Pinpoint the cell where the given text exists, returning its (X, Y) midpoint coordinate. 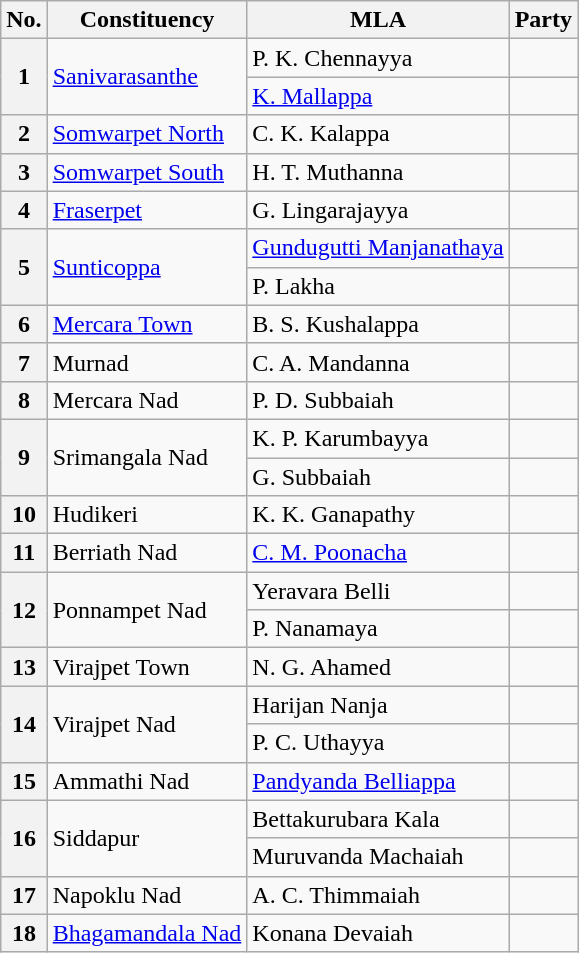
3 (24, 172)
Muruvanda Machaiah (378, 857)
8 (24, 400)
16 (24, 838)
Constituency (147, 20)
Somwarpet South (147, 172)
9 (24, 457)
MLA (378, 20)
Virajpet Town (147, 667)
2 (24, 134)
C. A. Mandanna (378, 362)
12 (24, 610)
C. M. Poonacha (378, 553)
Siddapur (147, 838)
B. S. Kushalappa (378, 324)
N. G. Ahamed (378, 667)
7 (24, 362)
Mercara Nad (147, 400)
K. K. Ganapathy (378, 515)
G. Subbaiah (378, 477)
Konana Devaiah (378, 933)
Napoklu Nad (147, 895)
Pandyanda Belliappa (378, 781)
Mercara Town (147, 324)
G. Lingarajayya (378, 210)
Bettakurubara Kala (378, 819)
Fraserpet (147, 210)
Bhagamandala Nad (147, 933)
10 (24, 515)
Yeravara Belli (378, 591)
Virajpet Nad (147, 724)
Murnad (147, 362)
Srimangala Nad (147, 457)
P. C. Uthayya (378, 743)
A. C. Thimmaiah (378, 895)
P. Nanamaya (378, 629)
P. D. Subbaiah (378, 400)
5 (24, 267)
Hudikeri (147, 515)
1 (24, 77)
14 (24, 724)
H. T. Muthanna (378, 172)
Sanivarasanthe (147, 77)
4 (24, 210)
C. K. Kalappa (378, 134)
Sunticoppa (147, 267)
Ammathi Nad (147, 781)
Party (543, 20)
15 (24, 781)
Harijan Nanja (378, 705)
6 (24, 324)
K. P. Karumbayya (378, 438)
Somwarpet North (147, 134)
18 (24, 933)
K. Mallappa (378, 96)
No. (24, 20)
P. K. Chennayya (378, 58)
Gundugutti Manjanathaya (378, 248)
P. Lakha (378, 286)
13 (24, 667)
11 (24, 553)
Ponnampet Nad (147, 610)
17 (24, 895)
Berriath Nad (147, 553)
